For the text-containing cell, return its midpoint in [X, Y] coordinate format. 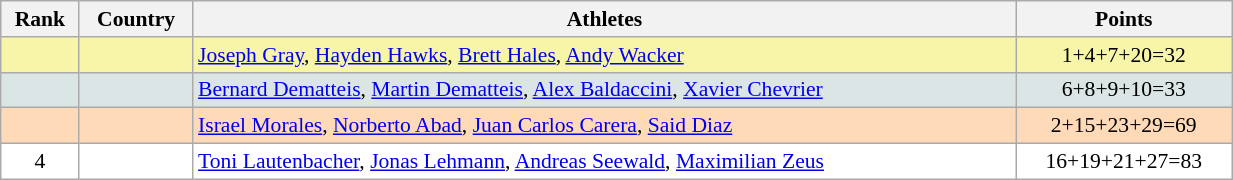
Rank [40, 19]
16+19+21+27=83 [1124, 162]
Bernard Dematteis, Martin Dematteis, Alex Baldaccini, Xavier Chevrier [604, 90]
1+4+7+20=32 [1124, 55]
2+15+23+29=69 [1124, 126]
Country [136, 19]
Israel Morales, Norberto Abad, Juan Carlos Carera, Said Diaz [604, 126]
Athletes [604, 19]
4 [40, 162]
Joseph Gray, Hayden Hawks, Brett Hales, Andy Wacker [604, 55]
6+8+9+10=33 [1124, 90]
Toni Lautenbacher, Jonas Lehmann, Andreas Seewald, Maximilian Zeus [604, 162]
Points [1124, 19]
